Capture the cell that displays the provided text and extract its (X, Y) central coordinate. 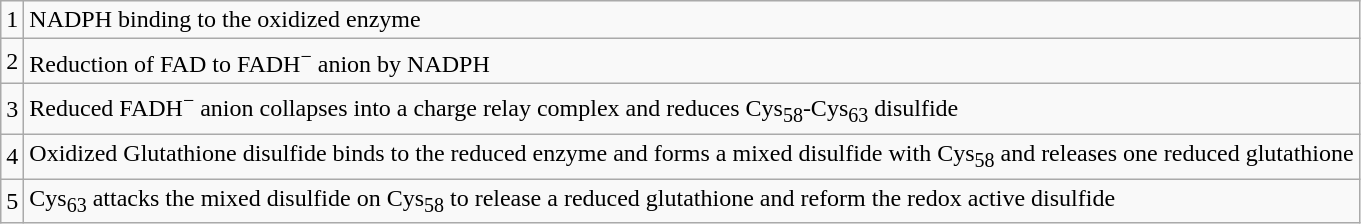
4 (12, 156)
Oxidized Glutathione disulfide binds to the reduced enzyme and forms a mixed disulfide with Cys58 and releases one reduced glutathione (692, 156)
5 (12, 201)
Reduction of FAD to FADH− anion by NADPH (692, 62)
Reduced FADH− anion collapses into a charge relay complex and reduces Cys58-Cys63 disulfide (692, 108)
NADPH binding to the oxidized enzyme (692, 20)
3 (12, 108)
1 (12, 20)
Cys63 attacks the mixed disulfide on Cys58 to release a reduced glutathione and reform the redox active disulfide (692, 201)
2 (12, 62)
